Locate the cell with the specified text and output its (x, y) center coordinate. 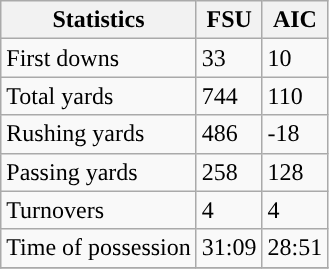
33 (229, 58)
Statistics (99, 20)
Time of possession (99, 248)
AIC (295, 20)
28:51 (295, 248)
FSU (229, 20)
Total yards (99, 96)
128 (295, 172)
Rushing yards (99, 134)
110 (295, 96)
744 (229, 96)
Passing yards (99, 172)
Turnovers (99, 210)
-18 (295, 134)
31:09 (229, 248)
258 (229, 172)
10 (295, 58)
486 (229, 134)
First downs (99, 58)
